Detect which cell encompasses the target text, then output its [x, y] center coordinate. 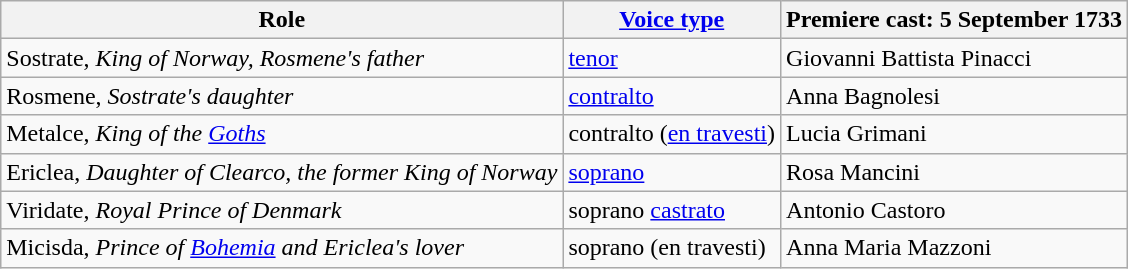
Sostrate, King of Norway, Rosmene's father [282, 58]
Anna Maria Mazzoni [954, 248]
Voice type [672, 20]
contralto (en travesti) [672, 134]
Giovanni Battista Pinacci [954, 58]
Role [282, 20]
Micisda, Prince of Bohemia and Ericlea's lover [282, 248]
Rosa Mancini [954, 172]
Premiere cast: 5 September 1733 [954, 20]
Anna Bagnolesi [954, 96]
soprano [672, 172]
Metalce, King of the Goths [282, 134]
Antonio Castoro [954, 210]
soprano (en travesti) [672, 248]
Rosmene, Sostrate's daughter [282, 96]
Lucia Grimani [954, 134]
Viridate, Royal Prince of Denmark [282, 210]
soprano castrato [672, 210]
tenor [672, 58]
Ericlea, Daughter of Clearco, the former King of Norway [282, 172]
contralto [672, 96]
